Return the (x, y) coordinate for the center point of the cell that contains the specified text.  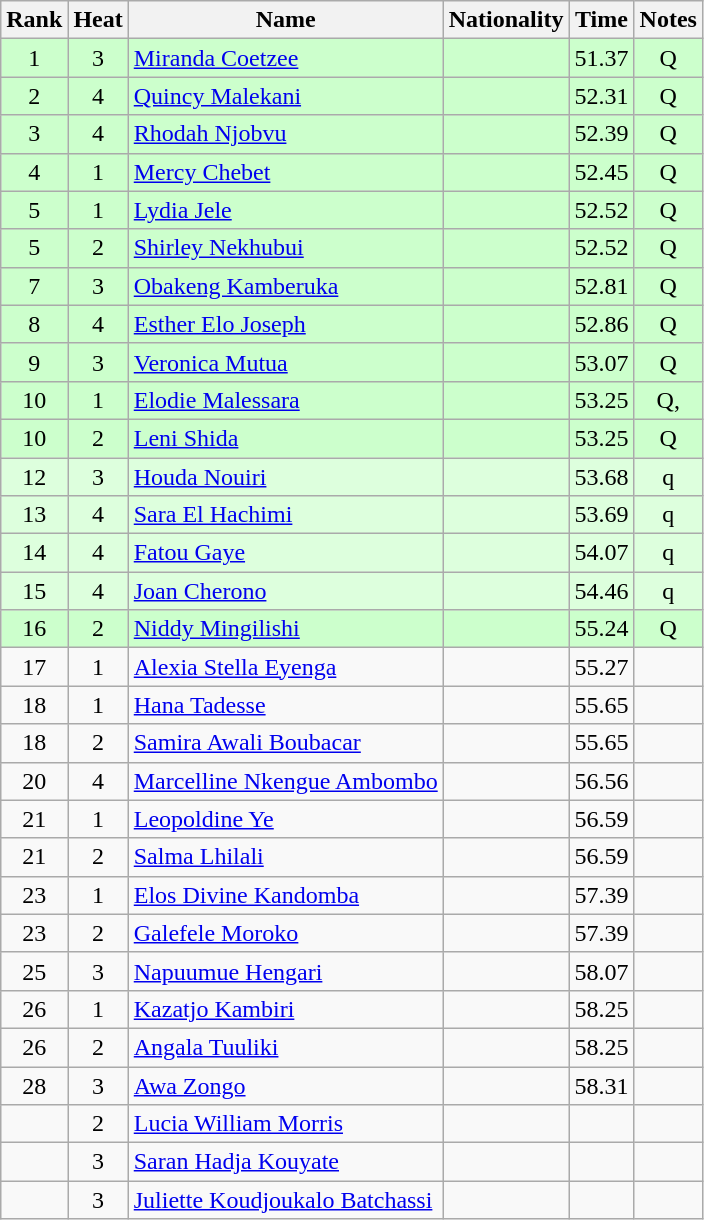
53.68 (602, 477)
Name (286, 20)
17 (34, 667)
Niddy Mingilishi (286, 629)
Lucia William Morris (286, 1124)
Salma Lhilali (286, 857)
Miranda Coetzee (286, 58)
Quincy Malekani (286, 96)
51.37 (602, 58)
Lydia Jele (286, 210)
Rank (34, 20)
52.31 (602, 96)
58.07 (602, 971)
Notes (668, 20)
Heat (98, 20)
14 (34, 553)
12 (34, 477)
Saran Hadja Kouyate (286, 1162)
7 (34, 286)
Kazatjo Kambiri (286, 1009)
Alexia Stella Eyenga (286, 667)
52.39 (602, 134)
Angala Tuuliki (286, 1047)
53.07 (602, 362)
58.31 (602, 1085)
Fatou Gaye (286, 553)
Rhodah Njobvu (286, 134)
54.07 (602, 553)
Houda Nouiri (286, 477)
Napuumue Hengari (286, 971)
Veronica Mutua (286, 362)
52.45 (602, 172)
Nationality (506, 20)
Q, (668, 400)
Samira Awali Boubacar (286, 743)
Time (602, 20)
52.81 (602, 286)
Marcelline Nkengue Ambombo (286, 781)
16 (34, 629)
53.69 (602, 515)
Hana Tadesse (286, 705)
Sara El Hachimi (286, 515)
Elodie Malessara (286, 400)
56.56 (602, 781)
25 (34, 971)
Shirley Nekhubui (286, 248)
28 (34, 1085)
55.24 (602, 629)
Leopoldine Ye (286, 819)
52.86 (602, 324)
13 (34, 515)
Mercy Chebet (286, 172)
Juliette Koudjoukalo Batchassi (286, 1200)
55.27 (602, 667)
9 (34, 362)
54.46 (602, 591)
20 (34, 781)
15 (34, 591)
Elos Divine Kandomba (286, 895)
Esther Elo Joseph (286, 324)
Awa Zongo (286, 1085)
Leni Shida (286, 438)
Galefele Moroko (286, 933)
Joan Cherono (286, 591)
Obakeng Kamberuka (286, 286)
8 (34, 324)
